Return the [X, Y] coordinate for the center point of the cell that contains the specified text.  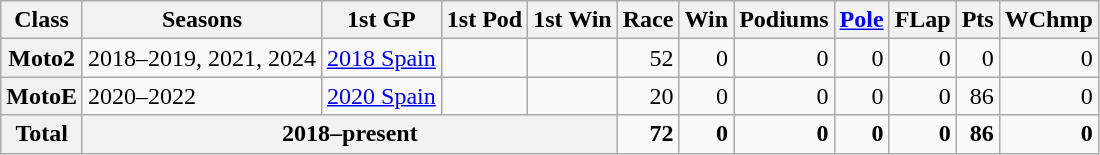
Moto2 [42, 58]
Class [42, 20]
Podiums [784, 20]
52 [648, 58]
72 [648, 134]
2018–2019, 2021, 2024 [202, 58]
MotoE [42, 96]
2018 Spain [382, 58]
2018–present [350, 134]
1st Win [573, 20]
FLap [922, 20]
Pts [978, 20]
Total [42, 134]
Seasons [202, 20]
Race [648, 20]
Pole [862, 20]
2020–2022 [202, 96]
1st Pod [484, 20]
Win [706, 20]
WChmp [1048, 20]
1st GP [382, 20]
2020 Spain [382, 96]
20 [648, 96]
